From the cell containing the given text, extract its center point as [X, Y] coordinate. 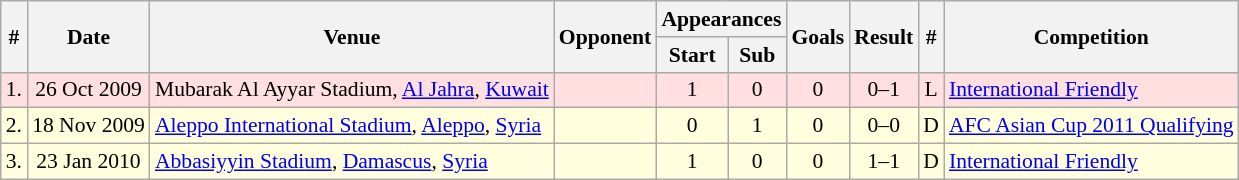
Goals [818, 36]
Mubarak Al Ayyar Stadium, Al Jahra, Kuwait [352, 90]
AFC Asian Cup 2011 Qualifying [1092, 126]
Competition [1092, 36]
2. [14, 126]
1–1 [884, 162]
23 Jan 2010 [88, 162]
3. [14, 162]
0–0 [884, 126]
Result [884, 36]
Sub [757, 55]
L [931, 90]
26 Oct 2009 [88, 90]
Abbasiyyin Stadium, Damascus, Syria [352, 162]
Venue [352, 36]
Date [88, 36]
1. [14, 90]
Start [692, 55]
Opponent [606, 36]
0–1 [884, 90]
Appearances [721, 19]
18 Nov 2009 [88, 126]
Aleppo International Stadium, Aleppo, Syria [352, 126]
